Search for the cell housing the specified text and yield its [X, Y] center coordinate. 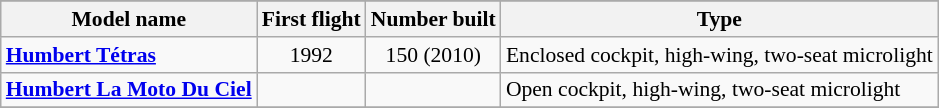
Type [720, 19]
Model name [129, 19]
150 (2010) [434, 55]
Open cockpit, high-wing, two-seat microlight [720, 90]
First flight [312, 19]
Number built [434, 19]
1992 [312, 55]
Enclosed cockpit, high-wing, two-seat microlight [720, 55]
Humbert Tétras [129, 55]
Humbert La Moto Du Ciel [129, 90]
